Extract the [x, y] coordinate from the center of the cell holding the provided text.  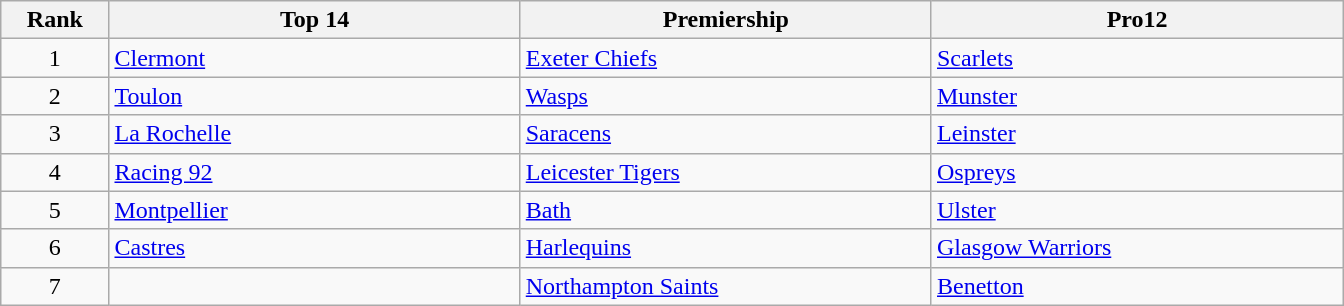
Harlequins [726, 248]
Ulster [1136, 210]
Leicester Tigers [726, 172]
4 [55, 172]
Ospreys [1136, 172]
Exeter Chiefs [726, 58]
1 [55, 58]
Top 14 [314, 20]
Glasgow Warriors [1136, 248]
Northampton Saints [726, 286]
Munster [1136, 96]
3 [55, 134]
Premiership [726, 20]
Montpellier [314, 210]
Castres [314, 248]
Rank [55, 20]
Saracens [726, 134]
Bath [726, 210]
2 [55, 96]
Racing 92 [314, 172]
Benetton [1136, 286]
6 [55, 248]
7 [55, 286]
Scarlets [1136, 58]
La Rochelle [314, 134]
Pro12 [1136, 20]
Leinster [1136, 134]
Wasps [726, 96]
Toulon [314, 96]
Clermont [314, 58]
5 [55, 210]
